Find where the given text appears and provide that cell's center as (X, Y) coordinate. 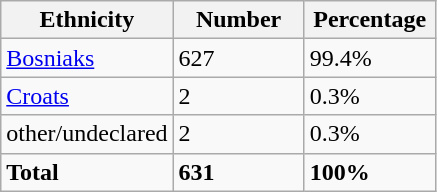
631 (238, 172)
Total (87, 172)
other/undeclared (87, 134)
Percentage (370, 20)
99.4% (370, 58)
100% (370, 172)
627 (238, 58)
Bosniaks (87, 58)
Number (238, 20)
Croats (87, 96)
Ethnicity (87, 20)
